Identify which cell holds the provided text, then report its [X, Y] central coordinate. 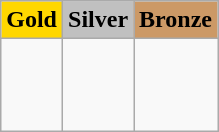
Bronze [176, 20]
Gold [32, 20]
Silver [98, 20]
